Output the (X, Y) coordinate of the center of the cell containing the given text.  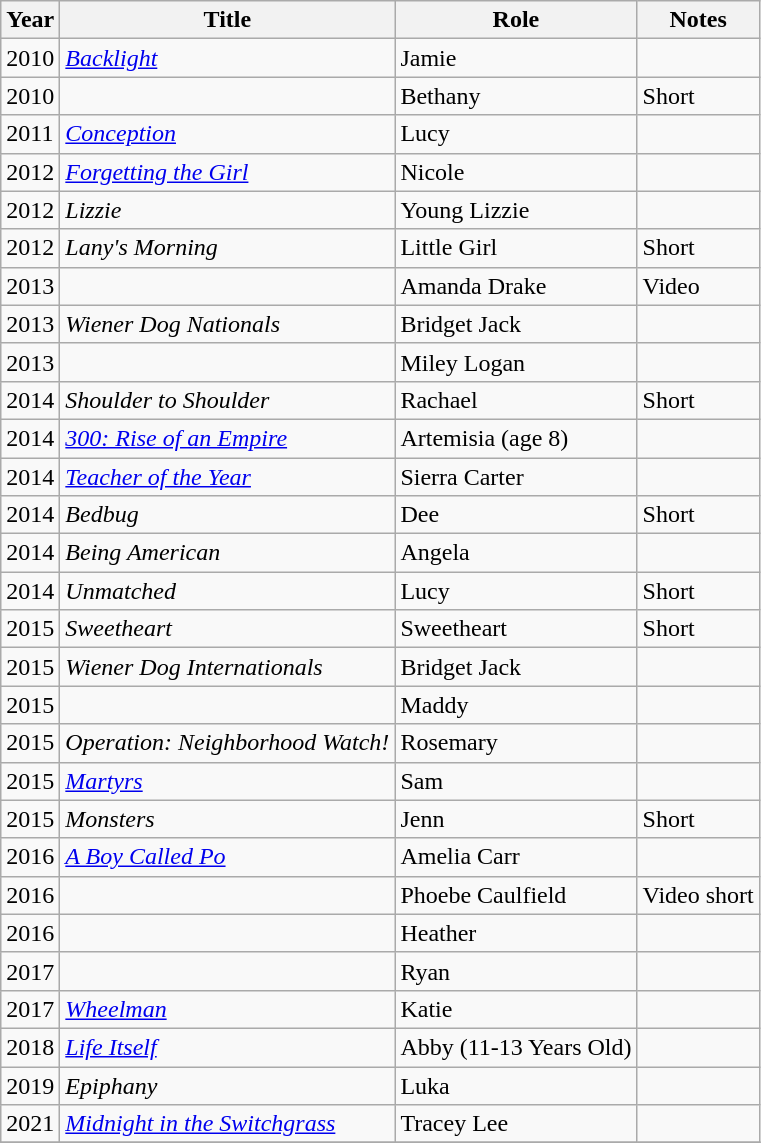
Martyrs (228, 781)
Young Lizzie (516, 210)
Wiener Dog Nationals (228, 324)
Wheelman (228, 1009)
Dee (516, 515)
Ryan (516, 971)
Epiphany (228, 1085)
Video short (698, 895)
Year (30, 20)
Sierra Carter (516, 477)
Bethany (516, 96)
Unmatched (228, 591)
Monsters (228, 819)
Heather (516, 933)
300: Rise of an Empire (228, 438)
Wiener Dog Internationals (228, 667)
Operation: Neighborhood Watch! (228, 743)
Being American (228, 553)
Role (516, 20)
Angela (516, 553)
Tracey Lee (516, 1124)
Bedbug (228, 515)
Video (698, 286)
Shoulder to Shoulder (228, 400)
Phoebe Caulfield (516, 895)
Amanda Drake (516, 286)
Conception (228, 134)
Jenn (516, 819)
Backlight (228, 58)
A Boy Called Po (228, 857)
2018 (30, 1047)
2021 (30, 1124)
Miley Logan (516, 362)
Title (228, 20)
Amelia Carr (516, 857)
Rosemary (516, 743)
Life Itself (228, 1047)
Lany's Morning (228, 248)
Maddy (516, 705)
Little Girl (516, 248)
Forgetting the Girl (228, 172)
Abby (11-13 Years Old) (516, 1047)
2019 (30, 1085)
Rachael (516, 400)
Lizzie (228, 210)
Midnight in the Switchgrass (228, 1124)
Luka (516, 1085)
Katie (516, 1009)
Artemisia (age 8) (516, 438)
Nicole (516, 172)
Teacher of the Year (228, 477)
Sam (516, 781)
2011 (30, 134)
Notes (698, 20)
Jamie (516, 58)
